For the text-containing cell, return its midpoint in (X, Y) coordinate format. 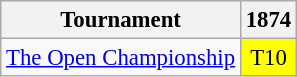
T10 (268, 58)
Tournament (121, 20)
1874 (268, 20)
The Open Championship (121, 58)
